From the cell containing the given text, extract its center point as (X, Y) coordinate. 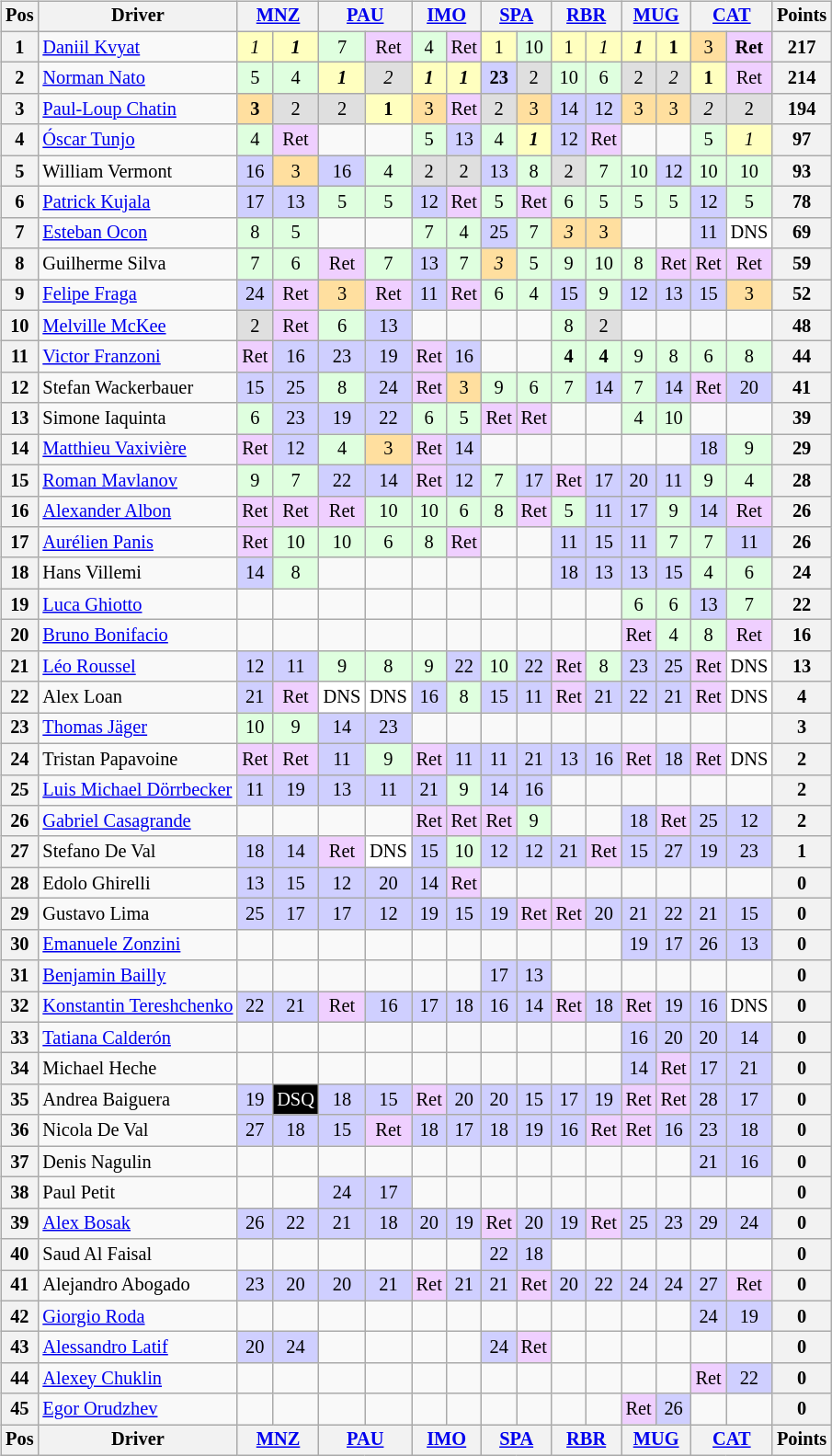
Thomas Jäger (138, 728)
Tatiana Calderón (138, 1038)
43 (19, 1347)
Michael Heche (138, 1069)
30 (19, 945)
45 (19, 1409)
194 (802, 109)
Alexander Albon (138, 511)
38 (19, 1193)
Léo Roussel (138, 666)
40 (19, 1255)
59 (802, 264)
Egor Orudzhev (138, 1409)
Konstantin Tereshchenko (138, 1007)
Daniil Kvyat (138, 47)
Simone Iaquinta (138, 418)
78 (802, 202)
William Vermont (138, 171)
37 (19, 1162)
Saud Al Faisal (138, 1255)
42 (19, 1316)
Tristan Papavoine (138, 759)
Bruno Bonifacio (138, 636)
Alessandro Latif (138, 1347)
Esteban Ocon (138, 233)
Melville McKee (138, 326)
93 (802, 171)
214 (802, 78)
31 (19, 976)
Aurélien Panis (138, 543)
Andrea Baiguera (138, 1100)
Norman Nato (138, 78)
Stefano De Val (138, 852)
Felipe Fraga (138, 295)
Victor Franzoni (138, 357)
Paul-Loup Chatin (138, 109)
Luca Ghiotto (138, 604)
217 (802, 47)
52 (802, 295)
Matthieu Vaxivière (138, 450)
Paul Petit (138, 1193)
34 (19, 1069)
Óscar Tunjo (138, 140)
Denis Nagulin (138, 1162)
Emanuele Zonzini (138, 945)
Gustavo Lima (138, 914)
69 (802, 233)
DSQ (295, 1100)
Alexey Chuklin (138, 1379)
Guilherme Silva (138, 264)
Roman Mavlanov (138, 480)
36 (19, 1130)
Giorgio Roda (138, 1316)
Gabriel Casagrande (138, 821)
32 (19, 1007)
Stefan Wackerbauer (138, 388)
48 (802, 326)
Hans Villemi (138, 573)
33 (19, 1038)
Nicola De Val (138, 1130)
97 (802, 140)
Benjamin Bailly (138, 976)
Alejandro Abogado (138, 1286)
35 (19, 1100)
Edolo Ghirelli (138, 883)
Patrick Kujala (138, 202)
Alex Loan (138, 697)
Alex Bosak (138, 1223)
Luis Michael Dörrbecker (138, 790)
